Scan for the cell matching the given text and deliver its (x, y) coordinate at center. 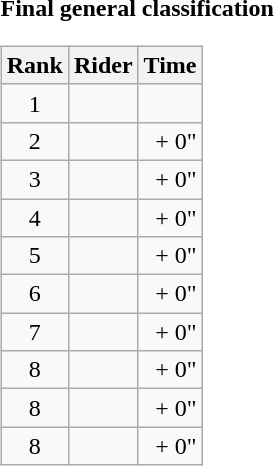
5 (34, 256)
Rank (34, 65)
Rider (103, 65)
Time (170, 65)
4 (34, 217)
7 (34, 332)
6 (34, 294)
3 (34, 179)
2 (34, 141)
1 (34, 103)
